Find where the given text appears and provide that cell's center as [x, y] coordinate. 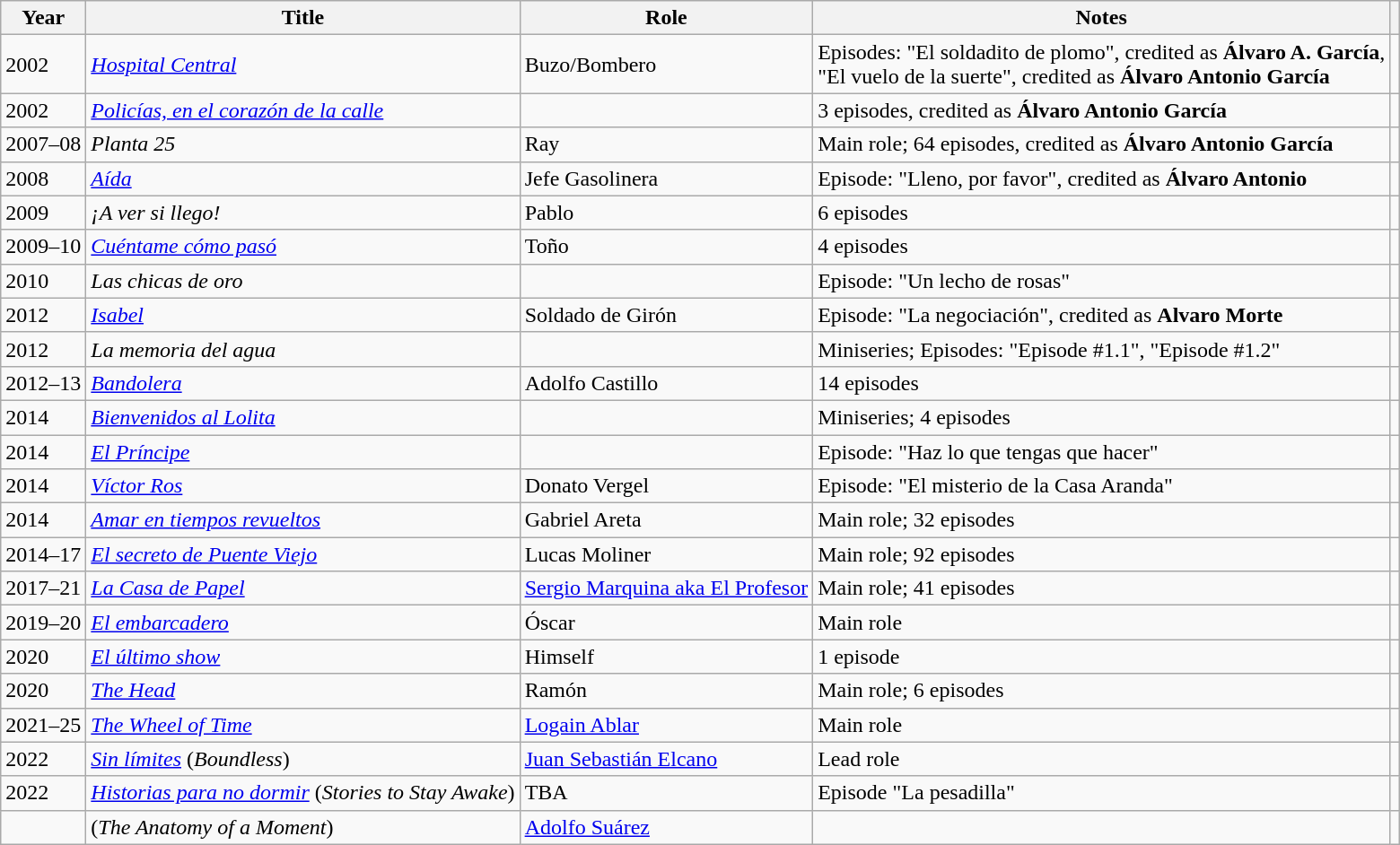
Óscar [666, 623]
La memoria del agua [303, 349]
El embarcadero [303, 623]
TBA [666, 793]
Logain Ablar [666, 725]
(The Anatomy of a Moment) [303, 827]
2012–13 [43, 383]
¡A ver si llego! [303, 213]
1 episode [1102, 657]
Episode: "Un lecho de rosas" [1102, 281]
Adolfo Castillo [666, 383]
3 episodes, credited as Álvaro Antonio García [1102, 110]
Lucas Moliner [666, 554]
Buzo/Bombero [666, 65]
6 episodes [1102, 213]
2009 [43, 213]
Bienvenidos al Lolita [303, 417]
Miniseries; 4 episodes [1102, 417]
Adolfo Suárez [666, 827]
El último show [303, 657]
Donato Vergel [666, 486]
Amar en tiempos revueltos [303, 520]
The Wheel of Time [303, 725]
2017–21 [43, 588]
Year [43, 18]
2007–08 [43, 144]
2014–17 [43, 554]
Episode "La pesadilla" [1102, 793]
Sergio Marquina aka El Profesor [666, 588]
Ramón [666, 691]
Notes [1102, 18]
Episodes: "El soldadito de plomo", credited as Álvaro A. García,"El vuelo de la suerte", credited as Álvaro Antonio García [1102, 65]
Episode: "Lleno, por favor", credited as Álvaro Antonio [1102, 179]
Episode: "Haz lo que tengas que hacer" [1102, 451]
Historias para no dormir (Stories to Stay Awake) [303, 793]
Isabel [303, 315]
Bandolera [303, 383]
Main role; 41 episodes [1102, 588]
Ray [666, 144]
El secreto de Puente Viejo [303, 554]
Las chicas de oro [303, 281]
2021–25 [43, 725]
Juan Sebastián Elcano [666, 759]
Víctor Ros [303, 486]
Sin límites (Boundless) [303, 759]
El Príncipe [303, 451]
Lead role [1102, 759]
2009–10 [43, 247]
14 episodes [1102, 383]
Soldado de Girón [666, 315]
Main role; 6 episodes [1102, 691]
Planta 25 [303, 144]
Jefe Gasolinera [666, 179]
Main role; 32 episodes [1102, 520]
2019–20 [43, 623]
4 episodes [1102, 247]
Main role; 92 episodes [1102, 554]
Aída [303, 179]
La Casa de Papel [303, 588]
Episode: "El misterio de la Casa Aranda" [1102, 486]
2010 [43, 281]
Role [666, 18]
Gabriel Areta [666, 520]
Pablo [666, 213]
Toño [666, 247]
Himself [666, 657]
Policías, en el corazón de la calle [303, 110]
Cuéntame cómo pasó [303, 247]
Hospital Central [303, 65]
Episode: "La negociación", credited as Alvaro Morte [1102, 315]
Title [303, 18]
Main role; 64 episodes, credited as Álvaro Antonio García [1102, 144]
2008 [43, 179]
Miniseries; Episodes: "Episode #1.1", "Episode #1.2" [1102, 349]
The Head [303, 691]
